Detect which cell encompasses the target text, then output its [x, y] center coordinate. 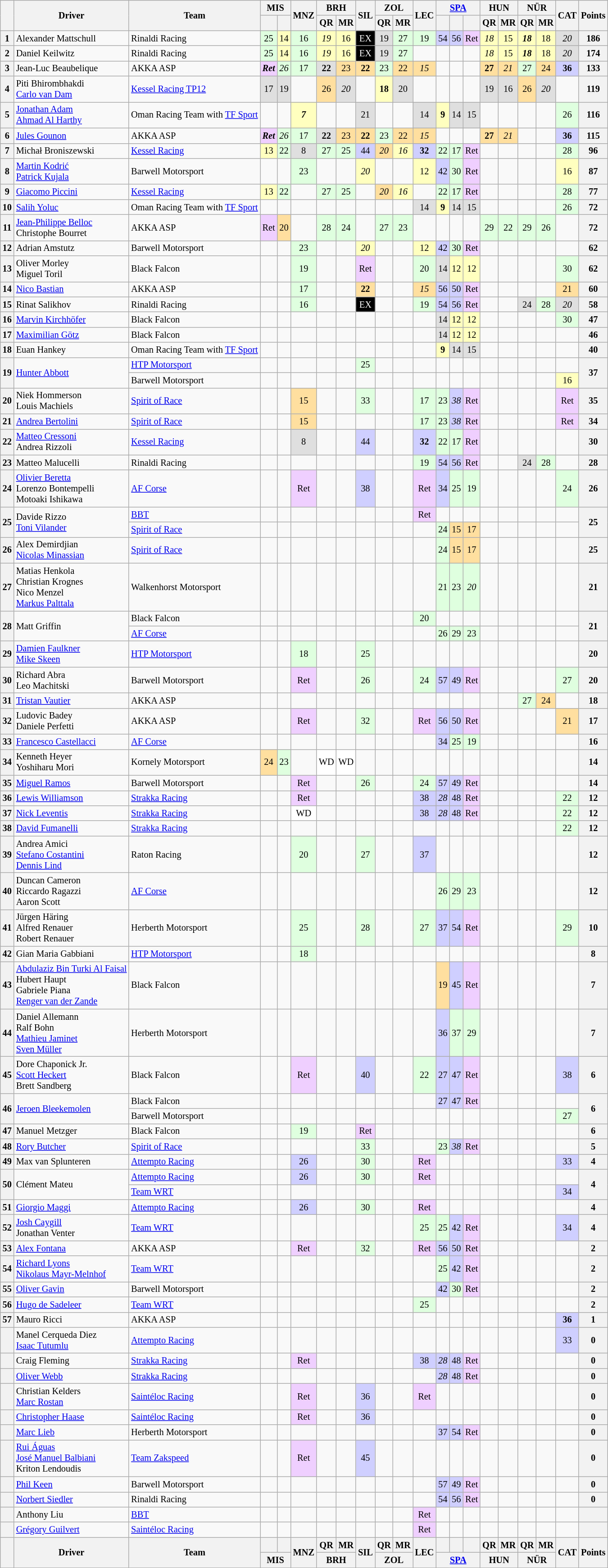
Gian Maria Gabbiani [71, 954]
Oliver Gavin [71, 1289]
Maximilian Götz [71, 335]
11 [7, 227]
Olivier Beretta Lorenzo Bontempelli Motoaki Ishikawa [71, 488]
Richard Abra Leo Machitski [71, 680]
52 [7, 1227]
55 [7, 1289]
Daniel Keilwitz [71, 53]
Mauro Ricci [71, 1320]
Niek Hommerson Louis Machiels [71, 401]
Nico Bastian [71, 289]
Nick Leventis [71, 813]
60 [593, 289]
Team Zakspeed [195, 1458]
Raton Racing [195, 854]
Jürgen Häring Alfred Renauer Robert Renauer [71, 928]
Richard Lyons Nikolaus Mayr-Melnhof [71, 1269]
115 [593, 136]
Tristan Vautier [71, 700]
Dore Chaponick Jr. Scott Heckert Brett Sandberg [71, 1075]
Davide Rizzo Toni Vilander [71, 522]
Martin Kodrić Patrick Kujala [71, 171]
Jean-Philippe Belloc Christophe Bourret [71, 227]
77 [593, 192]
Kornely Motorsport [195, 762]
Jeroen Bleekemolen [71, 1108]
Giorgio Maggi [71, 1207]
Oliver Webb [71, 1376]
Norbert Siedler [71, 1500]
Craig Fleming [71, 1361]
Euan Hankey [71, 350]
Ludovic Badey Daniele Perfetti [71, 721]
87 [593, 171]
Jean-Luc Beaubelique [71, 68]
174 [593, 53]
51 [7, 1207]
Manuel Metzger [71, 1131]
Michał Broniszewski [71, 151]
Max van Splunteren [71, 1162]
53 [7, 1248]
116 [593, 115]
58 [593, 305]
Rinat Salikhov [71, 305]
Adrian Amstutz [71, 248]
119 [593, 89]
133 [593, 68]
3 [7, 68]
Hunter Abbott [71, 372]
43 [7, 985]
Abdulaziz Bin Turki Al Faisal Hubert Haupt Gabriele Piana Renger van der Zande [71, 985]
Daniel Allemann Ralf Bohn Mathieu Jaminet Sven Müller [71, 1033]
96 [593, 151]
Andrea Bertolini [71, 421]
Manel Cerqueda Diez Isaac Tutumlu [71, 1340]
Damien Faulkner Mike Skeen [71, 654]
Rui Águas José Manuel Balbiani Kriton Lendoudis [71, 1458]
Clément Mateu [71, 1184]
Giacomo Piccini [71, 192]
Alex Fontana [71, 1248]
Lewis Williamson [71, 798]
Walkenhorst Motorsport [195, 587]
Oliver Morley Miguel Toril [71, 269]
Marc Lieb [71, 1432]
Grégory Guilvert [71, 1530]
41 [7, 928]
Anthony Liu [71, 1514]
Miguel Ramos [71, 783]
186 [593, 38]
David Fumanelli [71, 828]
Salih Yoluc [71, 207]
Duncan Cameron Riccardo Ragazzi Aaron Scott [71, 891]
Josh Caygill Jonathan Venter [71, 1227]
31 [7, 700]
Kessel Racing TP12 [195, 89]
Hugo de Sadeleer [71, 1304]
Marvin Kirchhöfer [71, 319]
39 [7, 854]
Alexander Mattschull [71, 38]
Matt Griffin [71, 626]
Matteo Malucelli [71, 463]
Jonathan Adam Ahmad Al Harthy [71, 115]
Andrea Amici Stefano Costantini Dennis Lind [71, 854]
Christopher Haase [71, 1417]
Alex Demirdjian Nicolas Minassian [71, 550]
Matias Henkola Christian Krognes Nico Menzel Markus Palttala [71, 587]
Christian Kelders Marc Rostan [71, 1396]
Piti Bhirombhakdi Carlo van Dam [71, 89]
Phil Keen [71, 1484]
Kenneth Heyer Yoshiharu Mori [71, 762]
Francesco Castellacci [71, 742]
Rory Butcher [71, 1146]
Matteo Cressoni Andrea Rizzoli [71, 442]
Jules Gounon [71, 136]
